Capture the cell that displays the provided text and extract its (X, Y) central coordinate. 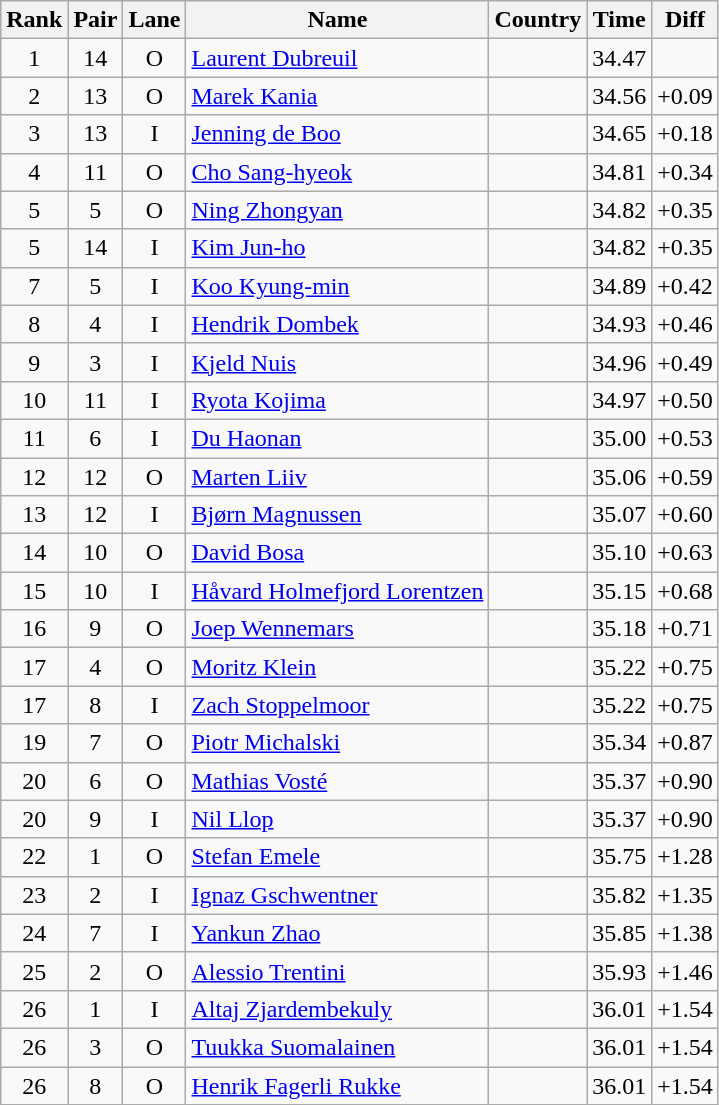
34.47 (620, 58)
35.07 (620, 515)
34.81 (620, 172)
Zach Stoppelmoor (338, 705)
34.65 (620, 134)
35.06 (620, 477)
Kjeld Nuis (338, 362)
Hendrik Dombek (338, 324)
35.93 (620, 971)
Alessio Trentini (338, 971)
+0.59 (686, 477)
+0.50 (686, 400)
34.56 (620, 96)
Diff (686, 20)
16 (34, 629)
35.00 (620, 438)
+1.28 (686, 857)
+0.46 (686, 324)
19 (34, 743)
Time (620, 20)
Du Haonan (338, 438)
Nil Llop (338, 819)
Pair (96, 20)
Piotr Michalski (338, 743)
Bjørn Magnussen (338, 515)
Stefan Emele (338, 857)
+0.71 (686, 629)
+0.49 (686, 362)
Name (338, 20)
+0.87 (686, 743)
Ignaz Gschwentner (338, 895)
Marten Liiv (338, 477)
Cho Sang-hyeok (338, 172)
Ryota Kojima (338, 400)
Koo Kyung-min (338, 286)
+0.60 (686, 515)
35.18 (620, 629)
22 (34, 857)
+1.38 (686, 933)
34.93 (620, 324)
15 (34, 591)
David Bosa (338, 553)
35.15 (620, 591)
24 (34, 933)
+0.34 (686, 172)
34.96 (620, 362)
Tuukka Suomalainen (338, 1047)
+1.35 (686, 895)
35.75 (620, 857)
+0.53 (686, 438)
Håvard Holmefjord Lorentzen (338, 591)
35.82 (620, 895)
Mathias Vosté (338, 781)
35.85 (620, 933)
35.34 (620, 743)
Joep Wennemars (338, 629)
Marek Kania (338, 96)
Laurent Dubreuil (338, 58)
34.89 (620, 286)
Moritz Klein (338, 667)
Jenning de Boo (338, 134)
Yankun Zhao (338, 933)
+1.46 (686, 971)
Ning Zhongyan (338, 210)
+0.09 (686, 96)
23 (34, 895)
+0.18 (686, 134)
25 (34, 971)
Country (538, 20)
34.97 (620, 400)
Kim Jun-ho (338, 248)
Altaj Zjardembekuly (338, 1009)
Rank (34, 20)
35.10 (620, 553)
+0.42 (686, 286)
+0.63 (686, 553)
Lane (154, 20)
Henrik Fagerli Rukke (338, 1085)
+0.68 (686, 591)
